Pinpoint the cell where the given text exists, returning its [X, Y] midpoint coordinate. 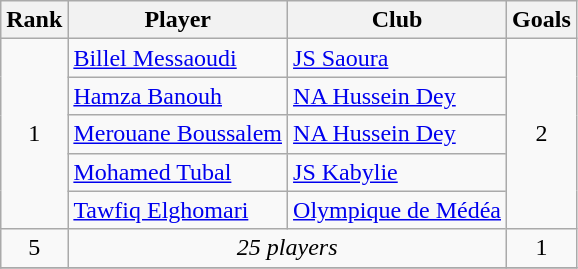
Tawfiq Elghomari [178, 210]
Mohamed Tubal [178, 172]
Billel Messaoudi [178, 58]
Merouane Boussalem [178, 134]
Olympique de Médéa [398, 210]
2 [542, 134]
Hamza Banouh [178, 96]
Player [178, 20]
25 players [288, 248]
5 [34, 248]
Club [398, 20]
Rank [34, 20]
JS Saoura [398, 58]
JS Kabylie [398, 172]
Goals [542, 20]
